Output the (X, Y) coordinate of the center of the cell containing the given text.  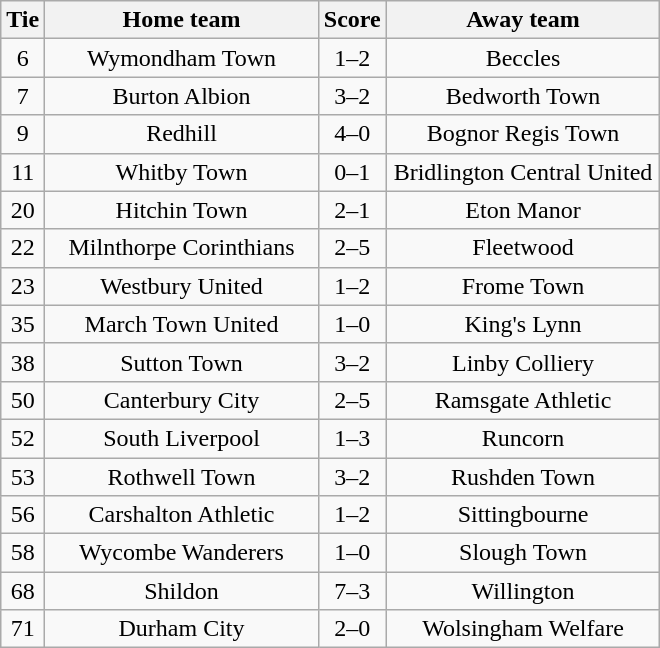
Wolsingham Welfare (523, 629)
Runcorn (523, 438)
58 (23, 553)
68 (23, 591)
Burton Albion (182, 96)
South Liverpool (182, 438)
Away team (523, 20)
Carshalton Athletic (182, 515)
Canterbury City (182, 400)
1–3 (352, 438)
6 (23, 58)
Bedworth Town (523, 96)
Redhill (182, 134)
Willington (523, 591)
Hitchin Town (182, 210)
Rushden Town (523, 477)
Linby Colliery (523, 362)
7 (23, 96)
Bridlington Central United (523, 172)
35 (23, 324)
Sutton Town (182, 362)
Sittingbourne (523, 515)
22 (23, 248)
Bognor Regis Town (523, 134)
11 (23, 172)
56 (23, 515)
Westbury United (182, 286)
King's Lynn (523, 324)
Beccles (523, 58)
20 (23, 210)
Wymondham Town (182, 58)
Rothwell Town (182, 477)
0–1 (352, 172)
Home team (182, 20)
4–0 (352, 134)
March Town United (182, 324)
Tie (23, 20)
52 (23, 438)
Durham City (182, 629)
Score (352, 20)
50 (23, 400)
Frome Town (523, 286)
23 (23, 286)
38 (23, 362)
Wycombe Wanderers (182, 553)
7–3 (352, 591)
Ramsgate Athletic (523, 400)
Milnthorpe Corinthians (182, 248)
Fleetwood (523, 248)
Whitby Town (182, 172)
Shildon (182, 591)
2–0 (352, 629)
71 (23, 629)
53 (23, 477)
Slough Town (523, 553)
9 (23, 134)
Eton Manor (523, 210)
2–1 (352, 210)
